Pinpoint the cell where the given text exists, returning its (x, y) midpoint coordinate. 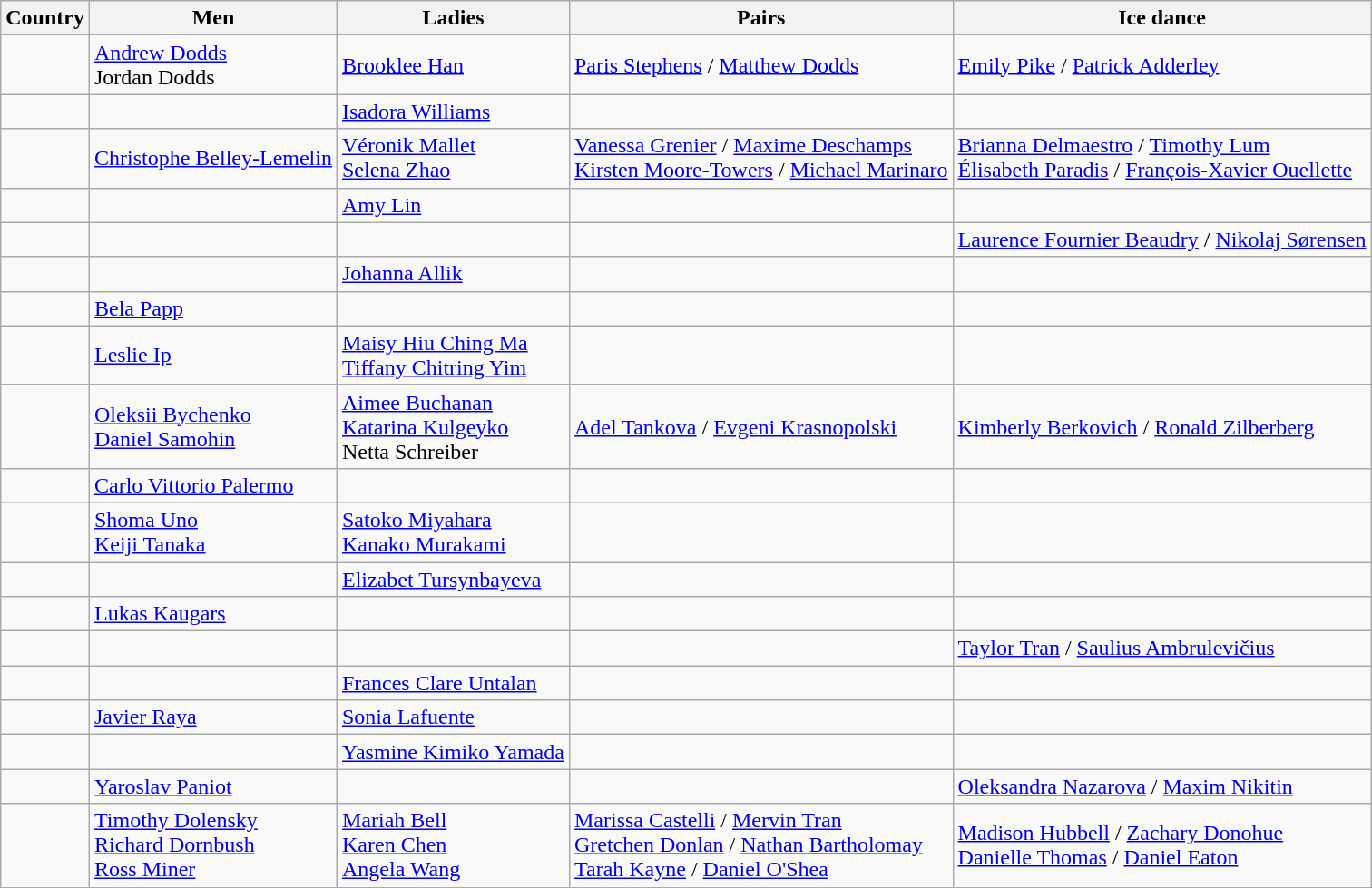
Shoma Uno Keiji Tanaka (212, 532)
Paris Stephens / Matthew Dodds (760, 65)
Johanna Allik (453, 274)
Marissa Castelli / Mervin Tran Gretchen Donlan / Nathan Bartholomay Tarah Kayne / Daniel O'Shea (760, 845)
Elizabet Tursynbayeva (453, 580)
Country (45, 18)
Oleksandra Nazarova / Maxim Nikitin (1161, 786)
Ice dance (1161, 18)
Emily Pike / Patrick Adderley (1161, 65)
Laurence Fournier Beaudry / Nikolaj Sørensen (1161, 239)
Taylor Tran / Saulius Ambrulevičius (1161, 649)
Satoko Miyahara Kanako Murakami (453, 532)
Christophe Belley-Lemelin (212, 158)
Javier Raya (212, 717)
Leslie Ip (212, 356)
Adel Tankova / Evgeni Krasnopolski (760, 426)
Frances Clare Untalan (453, 683)
Madison Hubbell / Zachary Donohue Danielle Thomas / Daniel Eaton (1161, 845)
Bela Papp (212, 308)
Sonia Lafuente (453, 717)
Amy Lin (453, 205)
Véronik Mallet Selena Zhao (453, 158)
Yaroslav Paniot (212, 786)
Brooklee Han (453, 65)
Yasmine Kimiko Yamada (453, 752)
Andrew Dodds Jordan Dodds (212, 65)
Ladies (453, 18)
Pairs (760, 18)
Vanessa Grenier / Maxime Deschamps Kirsten Moore-Towers / Michael Marinaro (760, 158)
Isadora Williams (453, 112)
Timothy Dolensky Richard Dornbush Ross Miner (212, 845)
Maisy Hiu Ching Ma Tiffany Chitring Yim (453, 356)
Lukas Kaugars (212, 614)
Aimee Buchanan Katarina Kulgeyko Netta Schreiber (453, 426)
Kimberly Berkovich / Ronald Zilberberg (1161, 426)
Oleksii Bychenko Daniel Samohin (212, 426)
Mariah Bell Karen Chen Angela Wang (453, 845)
Brianna Delmaestro / Timothy Lum Élisabeth Paradis / François-Xavier Ouellette (1161, 158)
Carlo Vittorio Palermo (212, 485)
Men (212, 18)
